Identify which cell holds the provided text, then report its (X, Y) central coordinate. 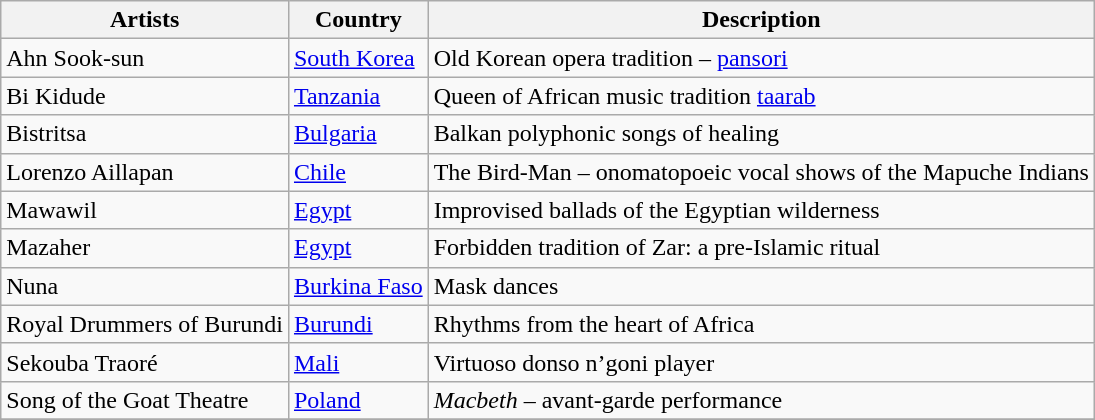
Country (358, 20)
Poland (358, 400)
Old Korean opera tradition – pansori (761, 58)
Mask dances (761, 286)
Forbidden tradition of Zar: a pre-Islamic ritual (761, 248)
Sekouba Traoré (145, 362)
Bistritsa (145, 134)
Rhythms from the heart of Africa (761, 324)
Mali (358, 362)
Mawawil (145, 210)
South Korea (358, 58)
Burkina Faso (358, 286)
Improvised ballads of the Egyptian wilderness (761, 210)
Balkan polyphonic songs of healing (761, 134)
Ahn Sook-sun (145, 58)
Chile (358, 172)
Macbeth – avant-garde performance (761, 400)
Lorenzo Aillapan (145, 172)
Bulgaria (358, 134)
Mazaher (145, 248)
Virtuoso donso n’goni player (761, 362)
Artists (145, 20)
The Bird-Man – onomatopoeic vocal shows of the Mapuche Indians (761, 172)
Burundi (358, 324)
Tanzania (358, 96)
Description (761, 20)
Song of the Goat Theatre (145, 400)
Royal Drummers of Burundi (145, 324)
Nuna (145, 286)
Queen of African music tradition taarab (761, 96)
Bi Kidude (145, 96)
